Return the [x, y] coordinate for the center point of the cell that contains the specified text.  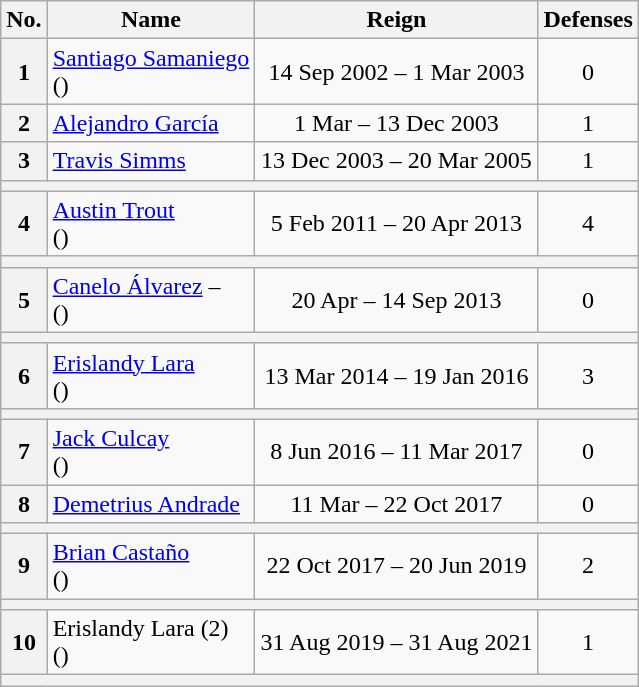
Austin Trout() [151, 224]
7 [24, 452]
11 Mar – 22 Oct 2017 [396, 503]
Reign [396, 20]
Erislandy Lara() [151, 376]
5 [24, 300]
Erislandy Lara (2)() [151, 642]
Canelo Álvarez – () [151, 300]
Demetrius Andrade [151, 503]
Jack Culcay() [151, 452]
Brian Castaño() [151, 566]
1 Mar – 13 Dec 2003 [396, 123]
9 [24, 566]
14 Sep 2002 – 1 Mar 2003 [396, 72]
Travis Simms [151, 161]
22 Oct 2017 – 20 Jun 2019 [396, 566]
8 Jun 2016 – 11 Mar 2017 [396, 452]
8 [24, 503]
13 Dec 2003 – 20 Mar 2005 [396, 161]
Name [151, 20]
Alejandro García [151, 123]
Santiago Samaniego() [151, 72]
31 Aug 2019 – 31 Aug 2021 [396, 642]
No. [24, 20]
20 Apr – 14 Sep 2013 [396, 300]
13 Mar 2014 – 19 Jan 2016 [396, 376]
Defenses [588, 20]
6 [24, 376]
10 [24, 642]
5 Feb 2011 – 20 Apr 2013 [396, 224]
